Output the [X, Y] coordinate of the center of the cell containing the given text.  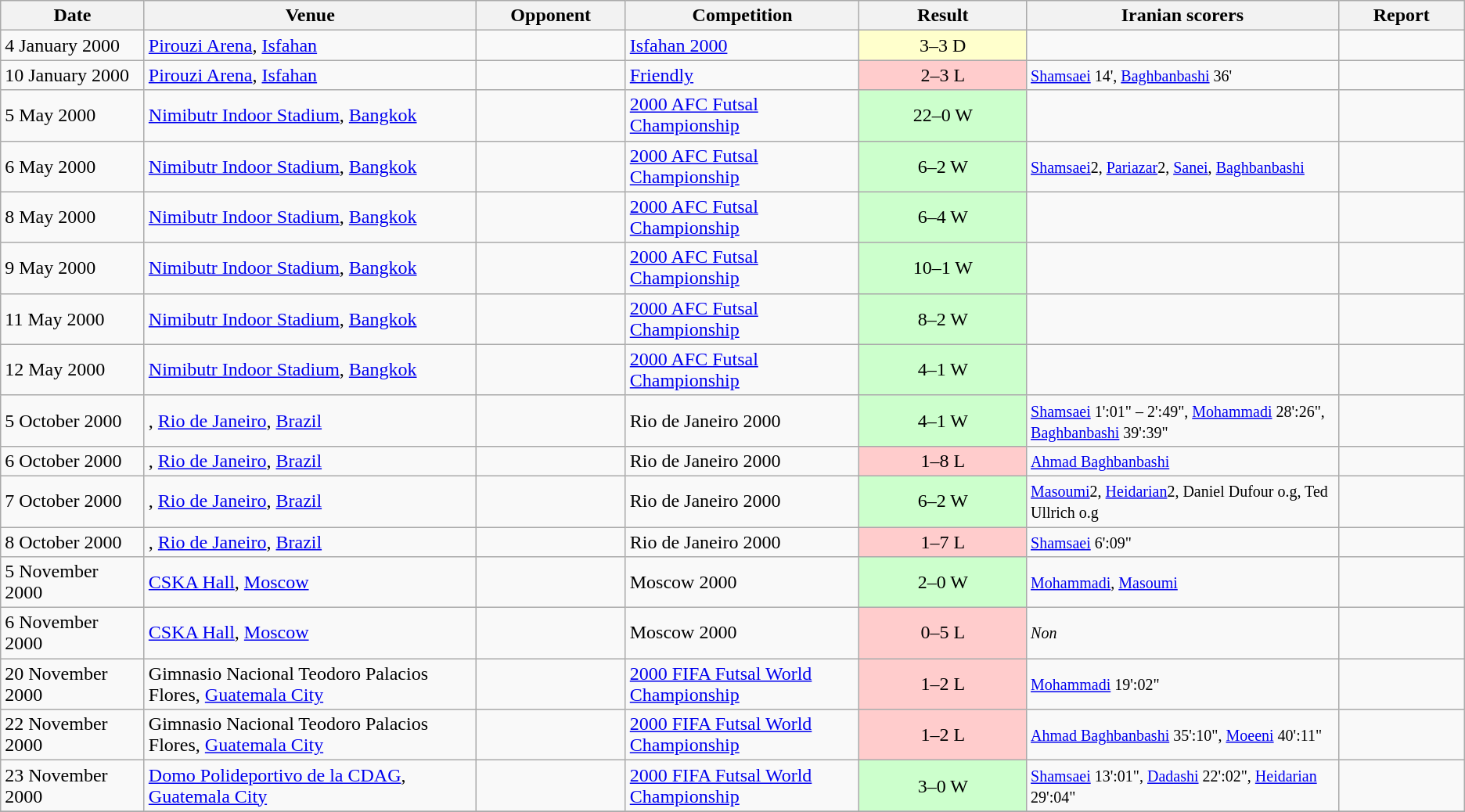
Mohammadi 19':02" [1183, 684]
Friendly [742, 75]
Shamsaei2, Pariazar2, Sanei, Baghbanbashi [1183, 166]
Competition [742, 16]
22 November 2000 [73, 735]
3–0 W [943, 785]
Result [943, 16]
3–3 D [943, 45]
Ahmad Baghbanbashi [1183, 461]
Shamsaei 1':01" – 2':49", Mohammadi 28':26", Baghbanbashi 39':39" [1183, 421]
Iranian scorers [1183, 16]
9 May 2000 [73, 268]
4 January 2000 [73, 45]
5 November 2000 [73, 582]
Non [1183, 634]
2–0 W [943, 582]
Mohammadi, Masoumi [1183, 582]
12 May 2000 [73, 369]
Isfahan 2000 [742, 45]
Report [1401, 16]
8–2 W [943, 319]
Venue [310, 16]
Domo Polideportivo de la CDAG, Guatemala City [310, 785]
8 May 2000 [73, 217]
23 November 2000 [73, 785]
5 May 2000 [73, 116]
11 May 2000 [73, 319]
6 October 2000 [73, 461]
Shamsaei 13':01", Dadashi 22':02", Heidarian 29':04" [1183, 785]
1–7 L [943, 542]
8 October 2000 [73, 542]
6 November 2000 [73, 634]
0–5 L [943, 634]
5 October 2000 [73, 421]
6–4 W [943, 217]
1–8 L [943, 461]
6 May 2000 [73, 166]
Opponent [551, 16]
Shamsaei 14', Baghbanbashi 36' [1183, 75]
Ahmad Baghbanbashi 35':10", Moeeni 40':11" [1183, 735]
Date [73, 16]
2–3 L [943, 75]
Shamsaei 6':09" [1183, 542]
10–1 W [943, 268]
7 October 2000 [73, 501]
Masoumi2, Heidarian2, Daniel Dufour o.g, Ted Ullrich o.g [1183, 501]
22–0 W [943, 116]
20 November 2000 [73, 684]
10 January 2000 [73, 75]
